Provide the [x, y] coordinate of the cell's center where the given text is located.  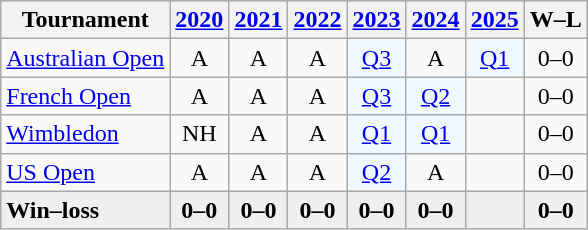
W–L [556, 20]
2024 [436, 20]
NH [200, 134]
US Open [86, 172]
2022 [318, 20]
Wimbledon [86, 134]
Tournament [86, 20]
Win–loss [86, 210]
2025 [494, 20]
2021 [258, 20]
French Open [86, 96]
2020 [200, 20]
Australian Open [86, 58]
2023 [376, 20]
